Identify which cell holds the provided text, then report its [x, y] central coordinate. 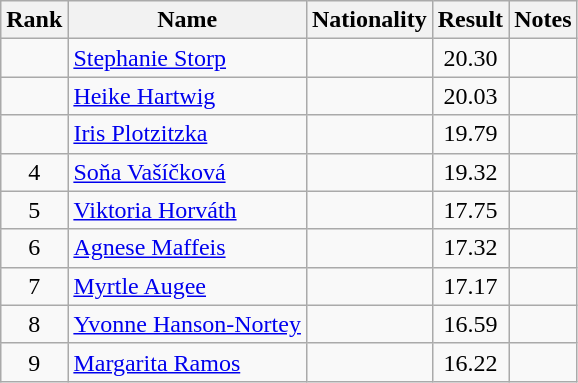
Yvonne Hanson-Nortey [188, 324]
Myrtle Augee [188, 286]
16.59 [470, 324]
16.22 [470, 362]
9 [34, 362]
Nationality [369, 20]
8 [34, 324]
20.03 [470, 96]
Agnese Maffeis [188, 248]
7 [34, 286]
17.17 [470, 286]
20.30 [470, 58]
4 [34, 172]
5 [34, 210]
Result [470, 20]
6 [34, 248]
17.75 [470, 210]
Stephanie Storp [188, 58]
Heike Hartwig [188, 96]
Name [188, 20]
Rank [34, 20]
17.32 [470, 248]
19.79 [470, 134]
Viktoria Horváth [188, 210]
Margarita Ramos [188, 362]
Soňa Vašíčková [188, 172]
Notes [543, 20]
Iris Plotzitzka [188, 134]
19.32 [470, 172]
